Search for the cell housing the specified text and yield its [X, Y] center coordinate. 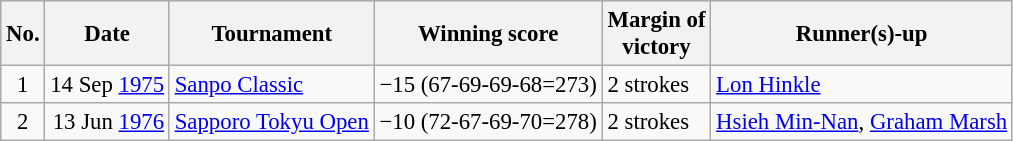
−15 (67-69-69-68=273) [488, 85]
14 Sep 1975 [107, 85]
−10 (72-67-69-70=278) [488, 122]
Sanpo Classic [272, 85]
No. [23, 34]
1 [23, 85]
13 Jun 1976 [107, 122]
Tournament [272, 34]
Hsieh Min-Nan, Graham Marsh [862, 122]
Runner(s)-up [862, 34]
Winning score [488, 34]
Margin ofvictory [656, 34]
2 [23, 122]
Lon Hinkle [862, 85]
Date [107, 34]
Sapporo Tokyu Open [272, 122]
